Identify which cell holds the provided text, then report its (x, y) central coordinate. 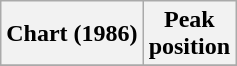
Peakposition (189, 34)
Chart (1986) (72, 34)
